From the cell containing the given text, extract its center point as [X, Y] coordinate. 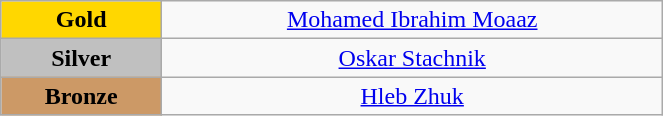
Gold [82, 20]
Mohamed Ibrahim Moaaz [412, 20]
Silver [82, 58]
Oskar Stachnik [412, 58]
Hleb Zhuk [412, 96]
Bronze [82, 96]
